Return the [x, y] coordinate for the center point of the cell that contains the specified text.  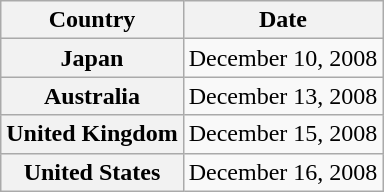
December 16, 2008 [283, 172]
December 15, 2008 [283, 134]
United States [92, 172]
December 10, 2008 [283, 58]
Australia [92, 96]
United Kingdom [92, 134]
Japan [92, 58]
Country [92, 20]
December 13, 2008 [283, 96]
Date [283, 20]
